Search for the cell housing the specified text and yield its [X, Y] center coordinate. 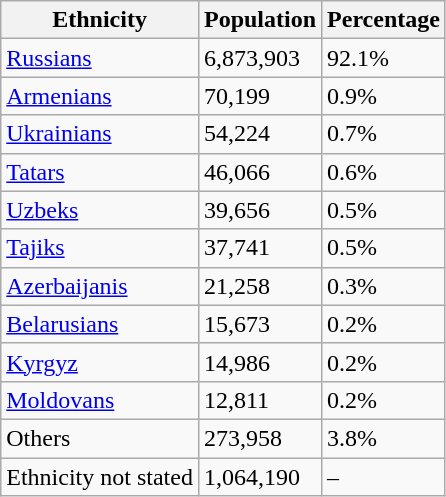
15,673 [260, 324]
92.1% [384, 58]
Belarusians [100, 324]
0.6% [384, 172]
37,741 [260, 248]
Tatars [100, 172]
Ethnicity [100, 20]
Tajiks [100, 248]
Moldovans [100, 400]
Russians [100, 58]
3.8% [384, 438]
273,958 [260, 438]
21,258 [260, 286]
46,066 [260, 172]
1,064,190 [260, 477]
Population [260, 20]
Percentage [384, 20]
0.7% [384, 134]
39,656 [260, 210]
70,199 [260, 96]
0.3% [384, 286]
54,224 [260, 134]
Azerbaijanis [100, 286]
6,873,903 [260, 58]
12,811 [260, 400]
Kyrgyz [100, 362]
14,986 [260, 362]
0.9% [384, 96]
Others [100, 438]
Uzbeks [100, 210]
Ethnicity not stated [100, 477]
Armenians [100, 96]
– [384, 477]
Ukrainians [100, 134]
